Extract the (x, y) coordinate from the center of the cell holding the provided text.  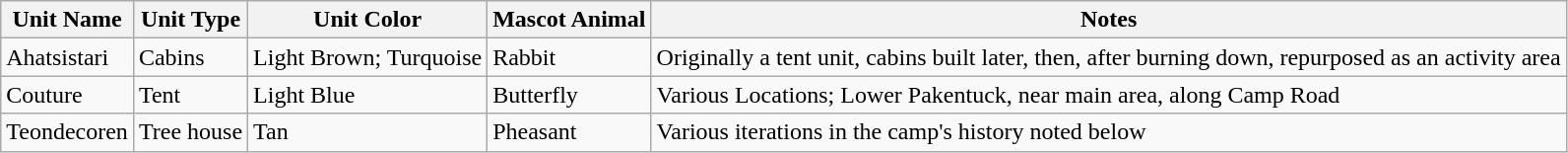
Pheasant (569, 132)
Teondecoren (67, 132)
Ahatsistari (67, 57)
Unit Color (368, 20)
Light Blue (368, 95)
Notes (1109, 20)
Rabbit (569, 57)
Originally a tent unit, cabins built later, then, after burning down, repurposed as an activity area (1109, 57)
Cabins (190, 57)
Various iterations in the camp's history noted below (1109, 132)
Light Brown; Turquoise (368, 57)
Tan (368, 132)
Tree house (190, 132)
Unit Type (190, 20)
Couture (67, 95)
Various Locations; Lower Pakentuck, near main area, along Camp Road (1109, 95)
Butterfly (569, 95)
Mascot Animal (569, 20)
Tent (190, 95)
Unit Name (67, 20)
